Find where the given text appears and provide that cell's center as (X, Y) coordinate. 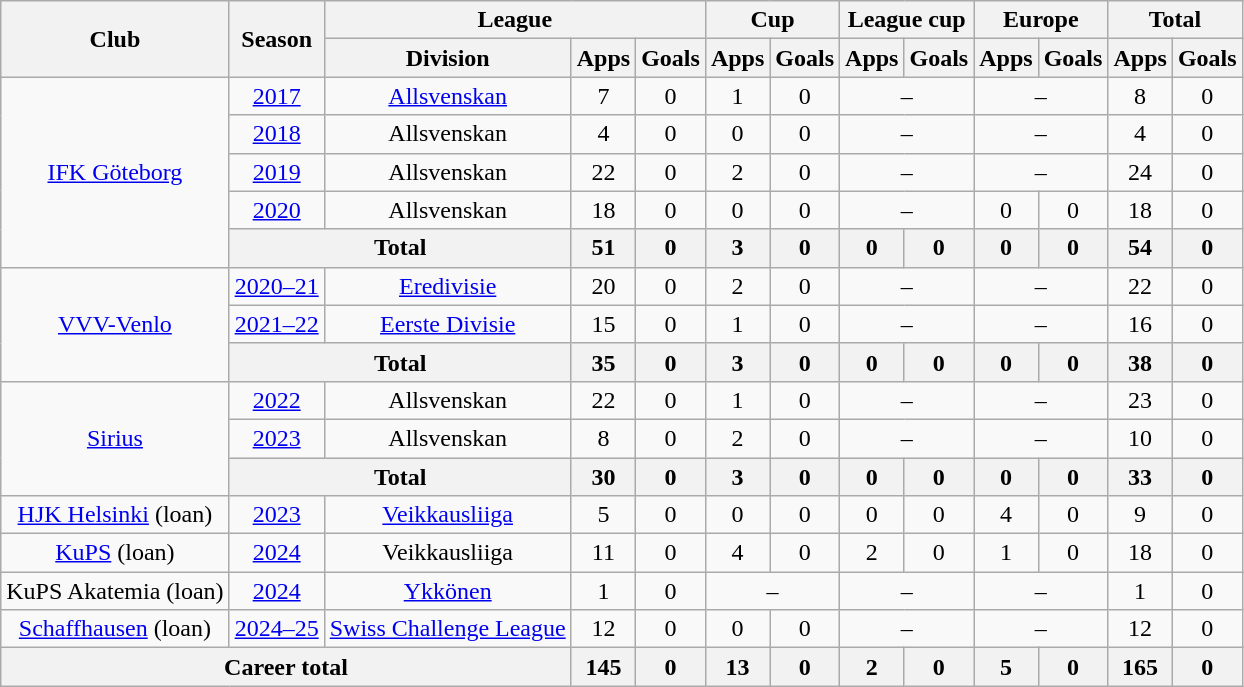
KuPS (loan) (115, 553)
23 (1140, 400)
10 (1140, 438)
33 (1140, 477)
Swiss Challenge League (448, 629)
11 (603, 553)
165 (1140, 667)
2021–22 (276, 324)
2022 (276, 400)
51 (603, 248)
VVV-Venlo (115, 324)
Cup (772, 20)
League cup (907, 20)
2017 (276, 96)
Europe (1041, 20)
Career total (286, 667)
54 (1140, 248)
2018 (276, 134)
35 (603, 362)
145 (603, 667)
Eredivisie (448, 286)
HJK Helsinki (loan) (115, 515)
League (514, 20)
2020 (276, 210)
9 (1140, 515)
2024–25 (276, 629)
Eerste Divisie (448, 324)
2020–21 (276, 286)
2019 (276, 172)
20 (603, 286)
7 (603, 96)
15 (603, 324)
Club (115, 39)
Ykkönen (448, 591)
24 (1140, 172)
30 (603, 477)
Schaffhausen (loan) (115, 629)
KuPS Akatemia (loan) (115, 591)
Sirius (115, 438)
IFK Göteborg (115, 172)
Division (448, 58)
13 (737, 667)
16 (1140, 324)
38 (1140, 362)
Season (276, 39)
